Return [X, Y] of the center of cell containing provided text 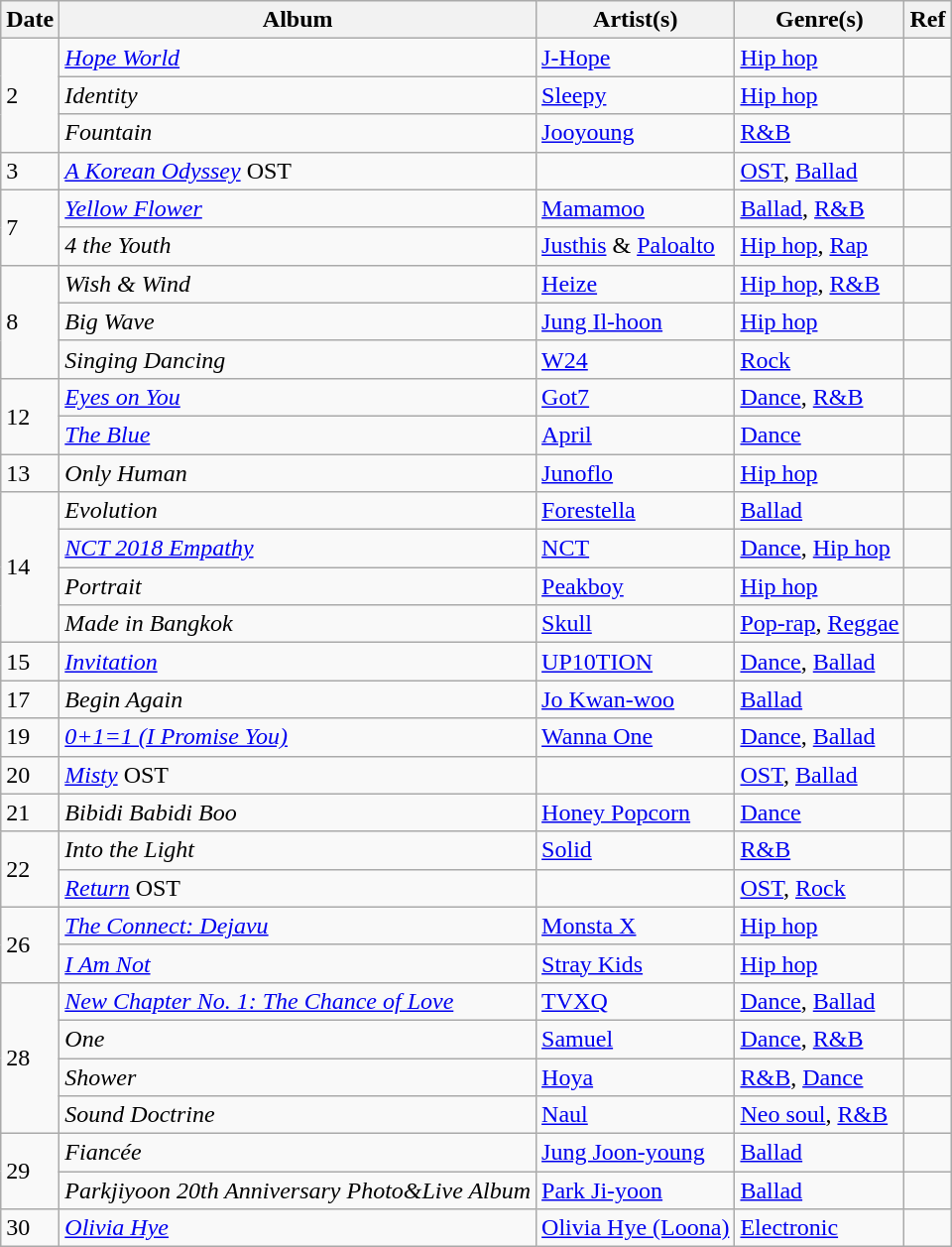
Park Ji-yoon [636, 1190]
21 [30, 812]
J-Hope [636, 58]
UP10TION [636, 662]
Dance, Hip hop [819, 549]
Made in Bangkok [297, 624]
Jooyoung [636, 133]
13 [30, 473]
14 [30, 567]
Evolution [297, 511]
8 [30, 321]
Jung Il-hoon [636, 321]
Peakboy [636, 586]
TVXQ [636, 1001]
Electronic [819, 1228]
Skull [636, 624]
Artist(s) [636, 20]
0+1=1 (I Promise You) [297, 737]
Return OST [297, 888]
3 [30, 171]
Jung Joon-young [636, 1153]
Wanna One [636, 737]
19 [30, 737]
7 [30, 227]
Pop-rap, Reggae [819, 624]
Neo soul, R&B [819, 1115]
Sound Doctrine [297, 1115]
Shower [297, 1076]
30 [30, 1228]
April [636, 435]
Naul [636, 1115]
Stray Kids [636, 963]
12 [30, 416]
Yellow Flower [297, 208]
22 [30, 869]
One [297, 1039]
Hope World [297, 58]
Hip hop, Rap [819, 246]
Monsta X [636, 926]
Justhis & Paloalto [636, 246]
Samuel [636, 1039]
OST, Rock [819, 888]
Hoya [636, 1076]
Album [297, 20]
The Blue [297, 435]
Jo Kwan-woo [636, 699]
Singing Dancing [297, 359]
4 the Youth [297, 246]
28 [30, 1058]
Into the Light [297, 850]
Portrait [297, 586]
Date [30, 20]
Fountain [297, 133]
2 [30, 95]
Rock [819, 359]
W24 [636, 359]
Identity [297, 95]
R&B, Dance [819, 1076]
Sleepy [636, 95]
Olivia Hye [297, 1228]
Mamamoo [636, 208]
A Korean Odyssey OST [297, 171]
15 [30, 662]
Parkjiyoon 20th Anniversary Photo&Live Album [297, 1190]
20 [30, 775]
Ref [928, 20]
Olivia Hye (Loona) [636, 1228]
Forestella [636, 511]
Eyes on You [297, 397]
Heize [636, 284]
Big Wave [297, 321]
NCT 2018 Empathy [297, 549]
Misty OST [297, 775]
Wish & Wind [297, 284]
Honey Popcorn [636, 812]
New Chapter No. 1: The Chance of Love [297, 1001]
26 [30, 944]
29 [30, 1172]
Genre(s) [819, 20]
Bibidi Babidi Boo [297, 812]
NCT [636, 549]
I Am Not [297, 963]
Invitation [297, 662]
Only Human [297, 473]
Begin Again [297, 699]
The Connect: Dejavu [297, 926]
Fiancée [297, 1153]
Hip hop, R&B [819, 284]
Got7 [636, 397]
Ballad, R&B [819, 208]
Junoflo [636, 473]
17 [30, 699]
Solid [636, 850]
